Extract the [X, Y] coordinate from the center of the cell holding the provided text.  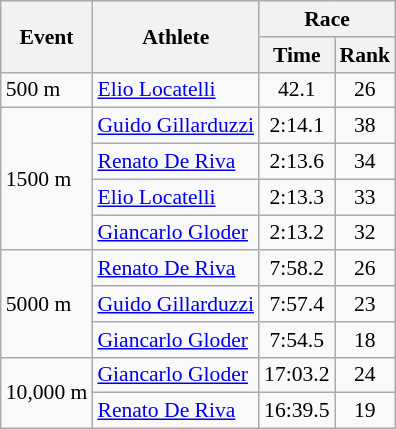
2:14.1 [296, 126]
24 [366, 375]
18 [366, 340]
33 [366, 197]
7:54.5 [296, 340]
38 [366, 126]
7:58.2 [296, 269]
1500 m [47, 179]
Race [327, 19]
10,000 m [47, 392]
34 [366, 162]
32 [366, 233]
500 m [47, 90]
2:13.3 [296, 197]
19 [366, 411]
17:03.2 [296, 375]
Athlete [176, 36]
23 [366, 304]
Event [47, 36]
7:57.4 [296, 304]
42.1 [296, 90]
2:13.6 [296, 162]
16:39.5 [296, 411]
5000 m [47, 304]
Time [296, 55]
Rank [366, 55]
2:13.2 [296, 233]
